Capture the cell that displays the provided text and extract its (x, y) central coordinate. 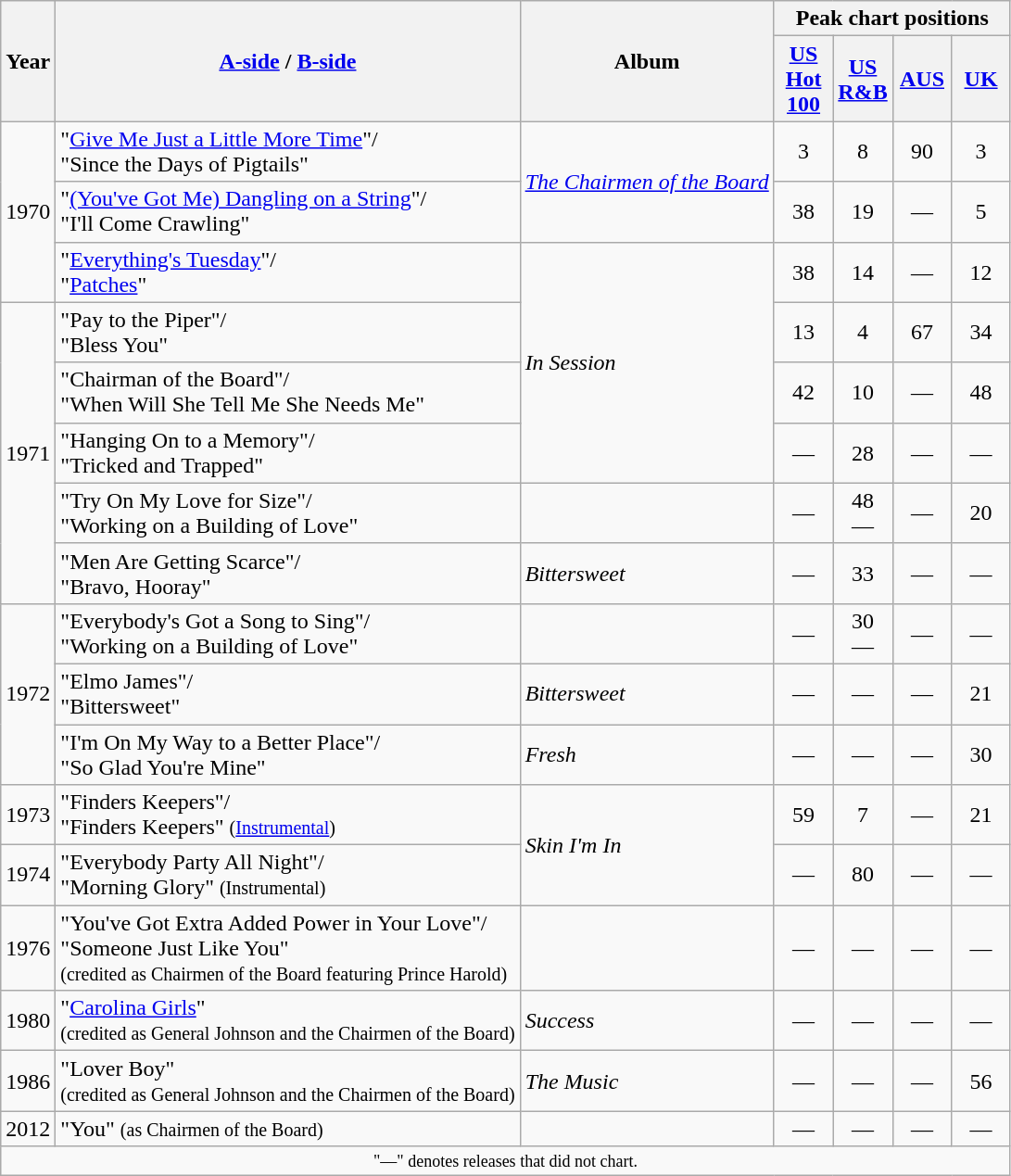
1976 (28, 948)
56 (981, 1081)
"You've Got Extra Added Power in Your Love"/ "Someone Just Like You" (credited as Chairmen of the Board featuring Prince Harold) (287, 948)
42 (803, 393)
1980 (28, 1021)
"Hanging On to a Memory"/"Tricked and Trapped" (287, 452)
Fresh (647, 754)
28 (863, 452)
2012 (28, 1129)
"(You've Got Me) Dangling on a String"/ "I'll Come Crawling" (287, 211)
In Session (647, 362)
"Everybody Party All Night"/ "Morning Glory" (Instrumental) (287, 875)
"Try On My Love for Size"/"Working on a Building of Love" (287, 513)
"Pay to the Piper"/"Bless You" (287, 332)
13 (803, 332)
"Finders Keepers"/"Finders Keepers" (Instrumental) (287, 816)
"Men Are Getting Scarce"/"Bravo, Hooray" (287, 573)
59 (803, 816)
30 (981, 754)
The Music (647, 1081)
US R&B (863, 79)
Peak chart positions (891, 19)
5 (981, 211)
12 (981, 272)
Year (28, 61)
A-side / B-side (287, 61)
7 (863, 816)
19 (863, 211)
80 (863, 875)
1974 (28, 875)
1972 (28, 693)
The Chairmen of the Board (647, 182)
"Everything's Tuesday"/ "Patches" (287, 272)
Success (647, 1021)
"Chairman of the Board"/"When Will She Tell Me She Needs Me" (287, 393)
90 (922, 152)
48 (981, 393)
30 — (863, 634)
67 (922, 332)
"Elmo James"/"Bittersweet" (287, 693)
20 (981, 513)
8 (863, 152)
1973 (28, 816)
14 (863, 272)
1986 (28, 1081)
1970 (28, 211)
Album (647, 61)
US Hot 100 (803, 79)
33 (863, 573)
UK (981, 79)
"You" (as Chairmen of the Board) (287, 1129)
10 (863, 393)
"—" denotes releases that did not chart. (506, 1160)
AUS (922, 79)
"Carolina Girls"(credited as General Johnson and the Chairmen of the Board) (287, 1021)
34 (981, 332)
"Lover Boy" (credited as General Johnson and the Chairmen of the Board) (287, 1081)
"Give Me Just a Little More Time"/ "Since the Days of Pigtails" (287, 152)
"I'm On My Way to a Better Place"/"So Glad You're Mine" (287, 754)
48 — (863, 513)
1971 (28, 452)
4 (863, 332)
Skin I'm In (647, 845)
"Everybody's Got a Song to Sing"/"Working on a Building of Love" (287, 634)
